For the text-containing cell, return its midpoint in [X, Y] coordinate format. 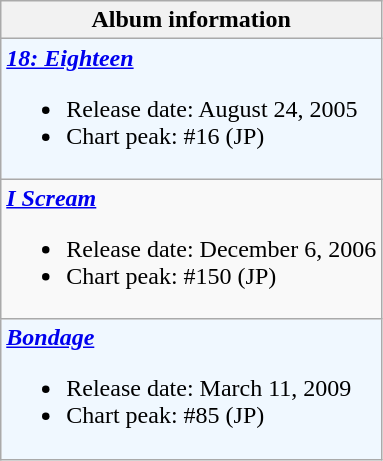
18: EighteenRelease date: August 24, 2005Chart peak: #16 (JP) [192, 109]
BondageRelease date: March 11, 2009Chart peak: #85 (JP) [192, 389]
I ScreamRelease date: December 6, 2006Chart peak: #150 (JP) [192, 249]
Album information [192, 20]
